Identify which cell holds the provided text, then report its (x, y) central coordinate. 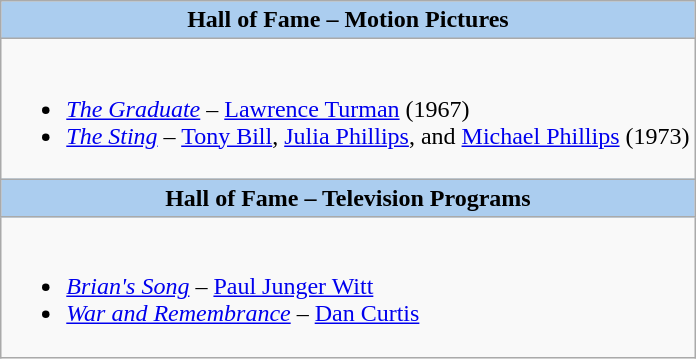
Hall of Fame – Television Programs (348, 198)
Brian's Song – Paul Junger WittWar and Remembrance – Dan Curtis (348, 287)
The Graduate – Lawrence Turman (1967)The Sting – Tony Bill, Julia Phillips, and Michael Phillips (1973) (348, 109)
Hall of Fame – Motion Pictures (348, 20)
